Search for the cell housing the specified text and yield its [x, y] center coordinate. 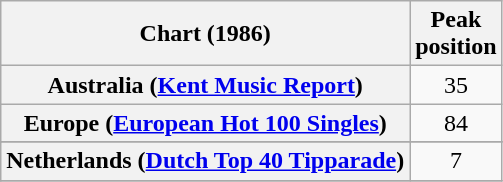
Europe (European Hot 100 Singles) [206, 123]
35 [456, 85]
Peakposition [456, 34]
Chart (1986) [206, 34]
7 [456, 161]
84 [456, 123]
Netherlands (Dutch Top 40 Tipparade) [206, 161]
Australia (Kent Music Report) [206, 85]
